Identify which cell holds the provided text, then report its [X, Y] central coordinate. 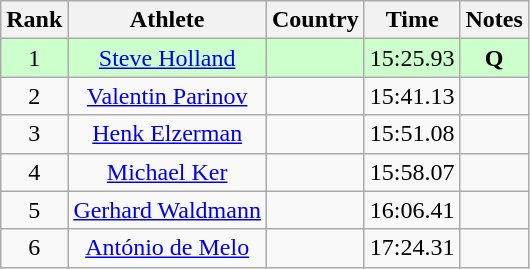
3 [34, 134]
5 [34, 210]
Notes [494, 20]
4 [34, 172]
Valentin Parinov [168, 96]
Rank [34, 20]
Steve Holland [168, 58]
Michael Ker [168, 172]
16:06.41 [412, 210]
António de Melo [168, 248]
6 [34, 248]
Country [315, 20]
Q [494, 58]
17:24.31 [412, 248]
Gerhard Waldmann [168, 210]
Time [412, 20]
Athlete [168, 20]
15:25.93 [412, 58]
15:58.07 [412, 172]
1 [34, 58]
2 [34, 96]
15:51.08 [412, 134]
Henk Elzerman [168, 134]
15:41.13 [412, 96]
